Pinpoint the cell where the given text exists, returning its (x, y) midpoint coordinate. 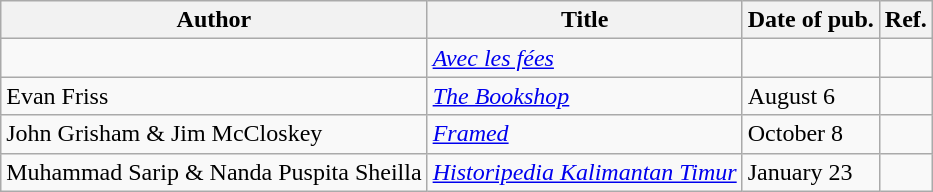
January 23 (810, 172)
Date of pub. (810, 20)
Avec les fées (584, 58)
Historipedia Kalimantan Timur (584, 172)
John Grisham & Jim McCloskey (214, 134)
The Bookshop (584, 96)
Ref. (906, 20)
Title (584, 20)
August 6 (810, 96)
Framed (584, 134)
Author (214, 20)
Evan Friss (214, 96)
Muhammad Sarip & Nanda Puspita Sheilla (214, 172)
October 8 (810, 134)
